From the cell containing the given text, extract its center point as (X, Y) coordinate. 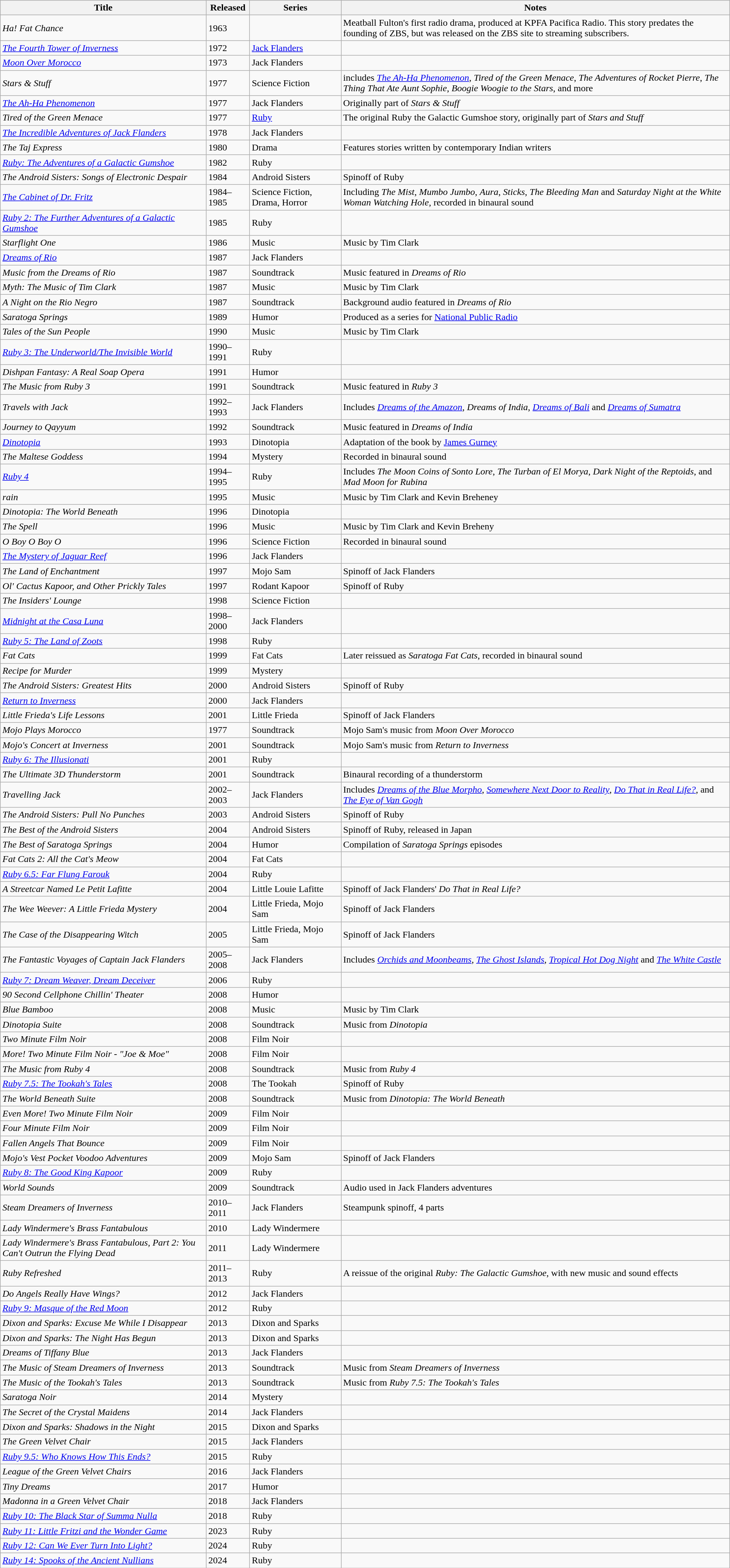
2023 (228, 1531)
Originally part of Stars & Stuff (536, 103)
Music by Tim Clark and Kevin Breheny (536, 527)
90 Second Cellphone Chillin' Theater (103, 995)
The Cabinet of Dr. Fritz (103, 197)
1972 (228, 48)
Notes (536, 8)
Mojo Plays Morocco (103, 730)
Released (228, 8)
Music from Ruby 4 (536, 1069)
Dixon and Sparks: Excuse Me While I Disappear (103, 1323)
Music from Dinotopia (536, 1024)
Music from the Dreams of Rio (103, 273)
1992–1993 (228, 407)
Ruby 3: The Underworld/The Invisible World (103, 352)
Adaptation of the book by James Gurney (536, 442)
2010–2011 (228, 1208)
Includes Dreams of the Blue Morpho, Somewhere Next Door to Reality, Do That in Real Life?, and The Eye of Van Gogh (536, 795)
Dixon and Sparks: The Night Has Begun (103, 1338)
Travels with Jack (103, 407)
Lady Windermere's Brass Fantabulous (103, 1228)
Audio used in Jack Flanders adventures (536, 1188)
The Android Sisters: Songs of Electronic Despair (103, 177)
The Taj Express (103, 147)
The Fourth Tower of Inverness (103, 48)
Tales of the Sun People (103, 332)
1986 (228, 243)
Tiny Dreams (103, 1486)
Music featured in Ruby 3 (536, 387)
The Mystery of Jaguar Reef (103, 556)
1980 (228, 147)
Little Frieda's Life Lessons (103, 715)
Midnight at the Casa Luna (103, 621)
2003 (228, 815)
Fat Cats 2: All the Cat's Meow (103, 859)
The Best of Saratoga Springs (103, 844)
Compilation of Saratoga Springs episodes (536, 844)
1990 (228, 332)
The original Ruby the Galactic Gumshoe story, originally part of Stars and Stuff (536, 118)
The Spell (103, 527)
Ruby Refreshed (103, 1273)
Includes The Moon Coins of Sonto Lore, The Turban of El Morya, Dark Night of the Reptoids, and Mad Moon for Rubina (536, 476)
A Night on the Rio Negro (103, 302)
Ruby 12: Can We Ever Turn Into Light? (103, 1546)
1994–1995 (228, 476)
Ruby 6.5: Far Flung Farouk (103, 874)
Features stories written by contemporary Indian writers (536, 147)
Saratoga Noir (103, 1397)
Little Louie Lafitte (295, 889)
1992 (228, 427)
Recipe for Murder (103, 671)
Ruby 7: Dream Weaver, Dream Deceiver (103, 980)
Mojo's Vest Pocket Voodoo Adventures (103, 1158)
1978 (228, 133)
2002–2003 (228, 795)
Spinoff of Ruby, released in Japan (536, 830)
Later reissued as Saratoga Fat Cats, recorded in binaural sound (536, 656)
1985 (228, 222)
Series (295, 8)
Ruby 5: The Land of Zoots (103, 641)
Ruby 8: The Good King Kapoor (103, 1173)
Lady Windermere's Brass Fantabulous, Part 2: You Can't Outrun the Flying Dead (103, 1248)
Produced as a series for National Public Radio (536, 317)
Mojo's Concert at Inverness (103, 745)
Rodant Kapoor (295, 586)
The Music from Ruby 4 (103, 1069)
1994 (228, 457)
Dinotopia Suite (103, 1024)
Ruby 4 (103, 476)
Two Minute Film Noir (103, 1039)
1973 (228, 63)
Ol' Cactus Kapoor, and Other Prickly Tales (103, 586)
Ruby 2: The Further Adventures of a Galactic Gumshoe (103, 222)
Music by Tim Clark and Kevin Breheney (536, 497)
Saratoga Springs (103, 317)
2005 (228, 934)
The Android Sisters: Pull No Punches (103, 815)
The Music from Ruby 3 (103, 387)
Music featured in Dreams of Rio (536, 273)
Background audio featured in Dreams of Rio (536, 302)
Little Frieda (295, 715)
Binaural recording of a thunderstorm (536, 775)
Title (103, 8)
The Wee Weever: A Little Frieda Mystery (103, 909)
The Incredible Adventures of Jack Flanders (103, 133)
2017 (228, 1486)
Dreams of Rio (103, 258)
Spinoff of Jack Flanders' Do That in Real Life? (536, 889)
1998–2000 (228, 621)
2005–2008 (228, 960)
Including The Mist, Mumbo Jumbo, Aura, Sticks, The Bleeding Man and Saturday Night at the White Woman Watching Hole, recorded in binaural sound (536, 197)
Dinotopia: The World Beneath (103, 512)
Mojo Sam's music from Moon Over Morocco (536, 730)
Starflight One (103, 243)
The Land of Enchantment (103, 571)
Moon Over Morocco (103, 63)
A reissue of the original Ruby: The Galactic Gumshoe, with new music and sound effects (536, 1273)
Steampunk spinoff, 4 parts (536, 1208)
The Android Sisters: Greatest Hits (103, 685)
Four Minute Film Noir (103, 1128)
Ha! Fat Chance (103, 28)
Music from Dinotopia: The World Beneath (536, 1099)
The Music of Steam Dreamers of Inverness (103, 1368)
2010 (228, 1228)
The Ah-Ha Phenomenon (103, 103)
Ruby 9: Masque of the Red Moon (103, 1308)
Mojo Sam's music from Return to Inverness (536, 745)
The Green Velvet Chair (103, 1442)
More! Two Minute Film Noir - "Joe & Moe" (103, 1054)
1990–1991 (228, 352)
Dishpan Fantasy: A Real Soap Opera (103, 372)
Tired of the Green Menace (103, 118)
2016 (228, 1471)
Dreams of Tiffany Blue (103, 1353)
1995 (228, 497)
2011 (228, 1248)
Music from Ruby 7.5: The Tookah's Tales (536, 1382)
Do Angels Really Have Wings? (103, 1293)
League of the Green Velvet Chairs (103, 1471)
Ruby 14: Spooks of the Ancient Nullians (103, 1561)
The Ultimate 3D Thunderstorm (103, 775)
Fallen Angels That Bounce (103, 1143)
Ruby 11: Little Fritzi and the Wonder Game (103, 1531)
2006 (228, 980)
The Secret of the Crystal Maidens (103, 1412)
Includes Orchids and Moonbeams, The Ghost Islands, Tropical Hot Dog Night and The White Castle (536, 960)
Blue Bamboo (103, 1009)
Myth: The Music of Tim Clark (103, 287)
Madonna in a Green Velvet Chair (103, 1501)
Return to Inverness (103, 700)
1984 (228, 177)
Ruby 6: The Illusionati (103, 760)
Stars & Stuff (103, 83)
1989 (228, 317)
The Best of the Android Sisters (103, 830)
Steam Dreamers of Inverness (103, 1208)
Journey to Qayyum (103, 427)
Dixon and Sparks: Shadows in the Night (103, 1427)
Ruby 10: The Black Star of Summa Nulla (103, 1516)
2011–2013 (228, 1273)
The Tookah (295, 1084)
Drama (295, 147)
1984–1985 (228, 197)
O Boy O Boy O (103, 542)
The Fantastic Voyages of Captain Jack Flanders (103, 960)
1963 (228, 28)
Even More! Two Minute Film Noir (103, 1113)
1982 (228, 162)
World Sounds (103, 1188)
A Streetcar Named Le Petit Lafitte (103, 889)
The Music of the Tookah's Tales (103, 1382)
Ruby 9.5: Who Knows How This Ends? (103, 1457)
Music from Steam Dreamers of Inverness (536, 1368)
Includes Dreams of the Amazon, Dreams of India, Dreams of Bali and Dreams of Sumatra (536, 407)
The World Beneath Suite (103, 1099)
Ruby: The Adventures of a Galactic Gumshoe (103, 162)
The Maltese Goddess (103, 457)
The Case of the Disappearing Witch (103, 934)
Travelling Jack (103, 795)
Science Fiction, Drama, Horror (295, 197)
1993 (228, 442)
Ruby 7.5: The Tookah's Tales (103, 1084)
Music featured in Dreams of India (536, 427)
rain (103, 497)
The Insiders' Lounge (103, 601)
